Output the [x, y] coordinate of the center of the cell containing the given text.  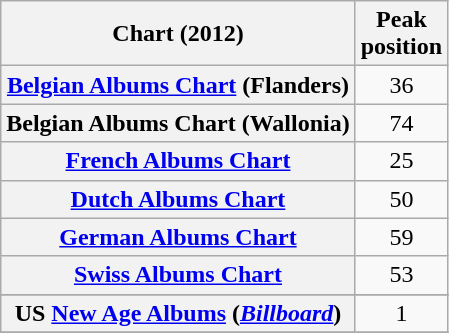
German Albums Chart [178, 237]
74 [401, 123]
1 [401, 313]
53 [401, 275]
US New Age Albums (Billboard) [178, 313]
Swiss Albums Chart [178, 275]
Belgian Albums Chart (Flanders) [178, 85]
French Albums Chart [178, 161]
Belgian Albums Chart (Wallonia) [178, 123]
50 [401, 199]
59 [401, 237]
25 [401, 161]
36 [401, 85]
Chart (2012) [178, 34]
Peakposition [401, 34]
Dutch Albums Chart [178, 199]
